Scan for the cell matching the given text and deliver its (x, y) coordinate at center. 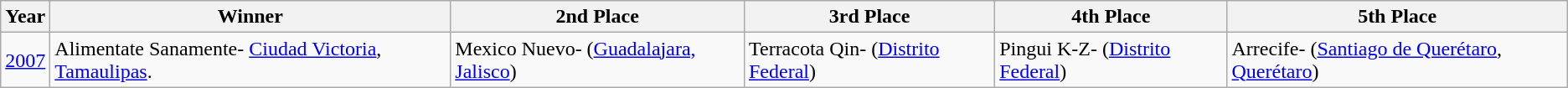
Alimentate Sanamente- Ciudad Victoria, Tamaulipas. (250, 60)
Terracota Qin- (Distrito Federal) (869, 60)
5th Place (1397, 17)
Year (25, 17)
3rd Place (869, 17)
Arrecife- (Santiago de Querétaro, Querétaro) (1397, 60)
Pingui K-Z- (Distrito Federal) (1111, 60)
Winner (250, 17)
4th Place (1111, 17)
2007 (25, 60)
Mexico Nuevo- (Guadalajara, Jalisco) (598, 60)
2nd Place (598, 17)
